Search for the cell housing the specified text and yield its [x, y] center coordinate. 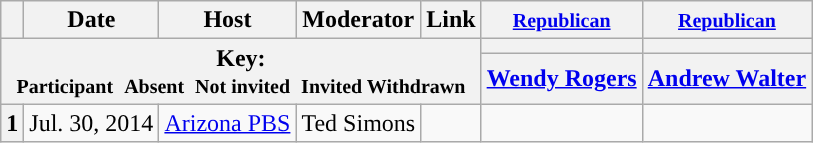
Link [451, 20]
Arizona PBS [228, 123]
Moderator [358, 20]
Andrew Walter [727, 78]
Host [228, 20]
Date [92, 20]
1 [12, 123]
Ted Simons [358, 123]
Jul. 30, 2014 [92, 123]
Key: Participant Absent Not invited Invited Withdrawn [241, 72]
Wendy Rogers [562, 78]
